Output the [X, Y] coordinate of the center of the cell containing the given text.  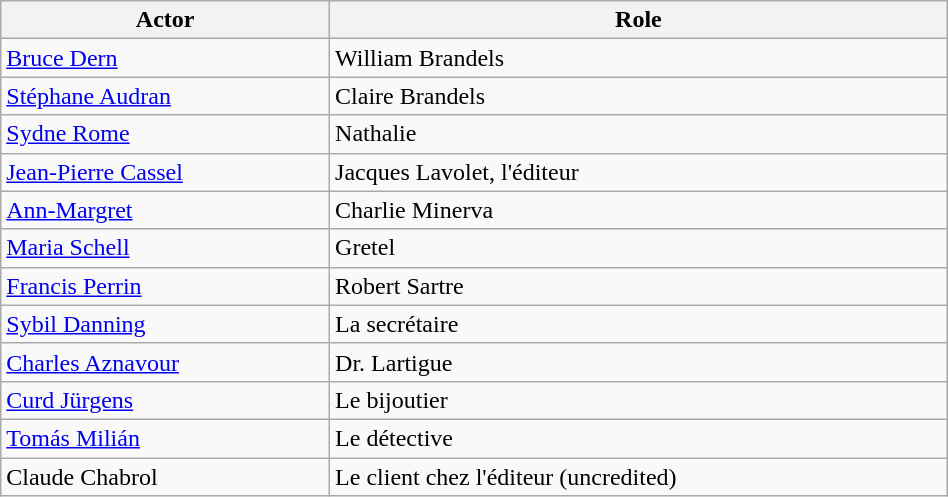
Claude Chabrol [166, 477]
Francis Perrin [166, 286]
Gretel [639, 248]
Le détective [639, 438]
Tomás Milián [166, 438]
Ann-Margret [166, 210]
William Brandels [639, 58]
Le bijoutier [639, 400]
Charlie Minerva [639, 210]
Curd Jürgens [166, 400]
Le client chez l'éditeur (uncredited) [639, 477]
Jean-Pierre Cassel [166, 172]
Sydne Rome [166, 134]
Sybil Danning [166, 324]
Role [639, 20]
Claire Brandels [639, 96]
Stéphane Audran [166, 96]
Bruce Dern [166, 58]
Maria Schell [166, 248]
Robert Sartre [639, 286]
Actor [166, 20]
Dr. Lartigue [639, 362]
Nathalie [639, 134]
Charles Aznavour [166, 362]
Jacques Lavolet, l'éditeur [639, 172]
La secrétaire [639, 324]
